Identify which cell holds the provided text, then report its (X, Y) central coordinate. 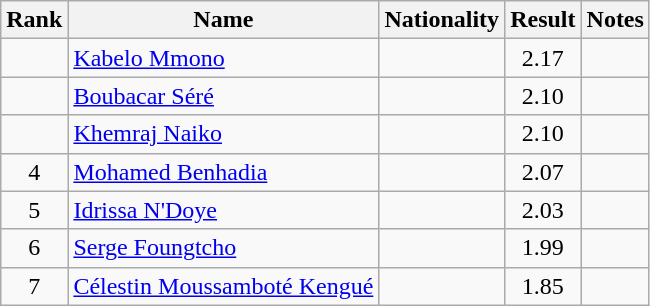
5 (34, 210)
1.85 (543, 286)
Result (543, 20)
Nationality (442, 20)
Kabelo Mmono (224, 58)
Notes (615, 20)
2.07 (543, 172)
6 (34, 248)
Serge Foungtcho (224, 248)
Idrissa N'Doye (224, 210)
Khemraj Naiko (224, 134)
Name (224, 20)
4 (34, 172)
1.99 (543, 248)
Mohamed Benhadia (224, 172)
Rank (34, 20)
Célestin Moussamboté Kengué (224, 286)
2.03 (543, 210)
2.17 (543, 58)
Boubacar Séré (224, 96)
7 (34, 286)
